Scan for the cell matching the given text and deliver its [X, Y] coordinate at center. 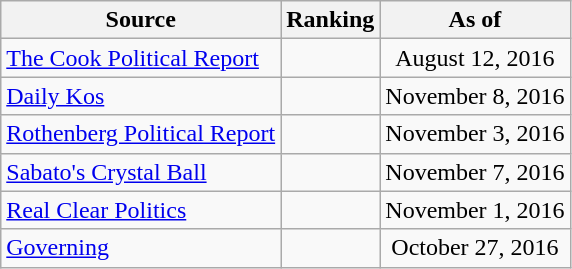
Sabato's Crystal Ball [141, 172]
Daily Kos [141, 96]
November 1, 2016 [475, 210]
Real Clear Politics [141, 210]
Source [141, 20]
Rothenberg Political Report [141, 134]
November 7, 2016 [475, 172]
November 3, 2016 [475, 134]
August 12, 2016 [475, 58]
October 27, 2016 [475, 248]
The Cook Political Report [141, 58]
Governing [141, 248]
Ranking [330, 20]
November 8, 2016 [475, 96]
As of [475, 20]
